Identify which cell holds the provided text, then report its [X, Y] central coordinate. 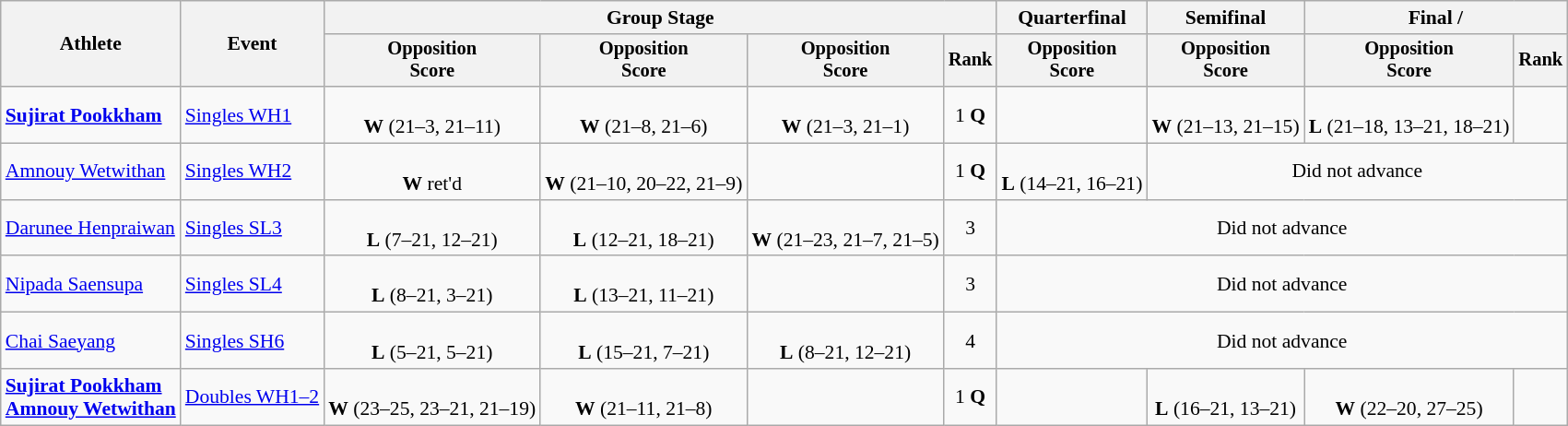
Amnouy Wetwithan [90, 172]
Sujirat Pookkham [90, 114]
Semifinal [1225, 18]
W (21–8, 21–6) [643, 114]
Singles SH6 [253, 341]
L (16–21, 13–21) [1225, 396]
Nipada Saensupa [90, 284]
W (22–20, 27–25) [1409, 396]
Group Stage [660, 18]
Singles WH1 [253, 114]
L (7–21, 12–21) [431, 229]
W (21–13, 21–15) [1225, 114]
L (12–21, 18–21) [643, 229]
Event [253, 44]
4 [971, 341]
W (21–3, 21–11) [431, 114]
Final / [1436, 18]
Singles SL4 [253, 284]
Singles SL3 [253, 229]
W (21–11, 21–8) [643, 396]
Doubles WH1–2 [253, 396]
W (23–25, 23–21, 21–19) [431, 396]
L (13–21, 11–21) [643, 284]
L (21–18, 13–21, 18–21) [1409, 114]
W (21–3, 21–1) [844, 114]
W (21–10, 20–22, 21–9) [643, 172]
W ret'd [431, 172]
W (21–23, 21–7, 21–5) [844, 229]
Chai Saeyang [90, 341]
L (5–21, 5–21) [431, 341]
Quarterfinal [1071, 18]
Athlete [90, 44]
Singles WH2 [253, 172]
L (8–21, 3–21) [431, 284]
Darunee Henpraiwan [90, 229]
L (14–21, 16–21) [1071, 172]
Sujirat PookkhamAmnouy Wetwithan [90, 396]
L (8–21, 12–21) [844, 341]
L (15–21, 7–21) [643, 341]
